Return the [x, y] coordinate for the center point of the cell that contains the specified text.  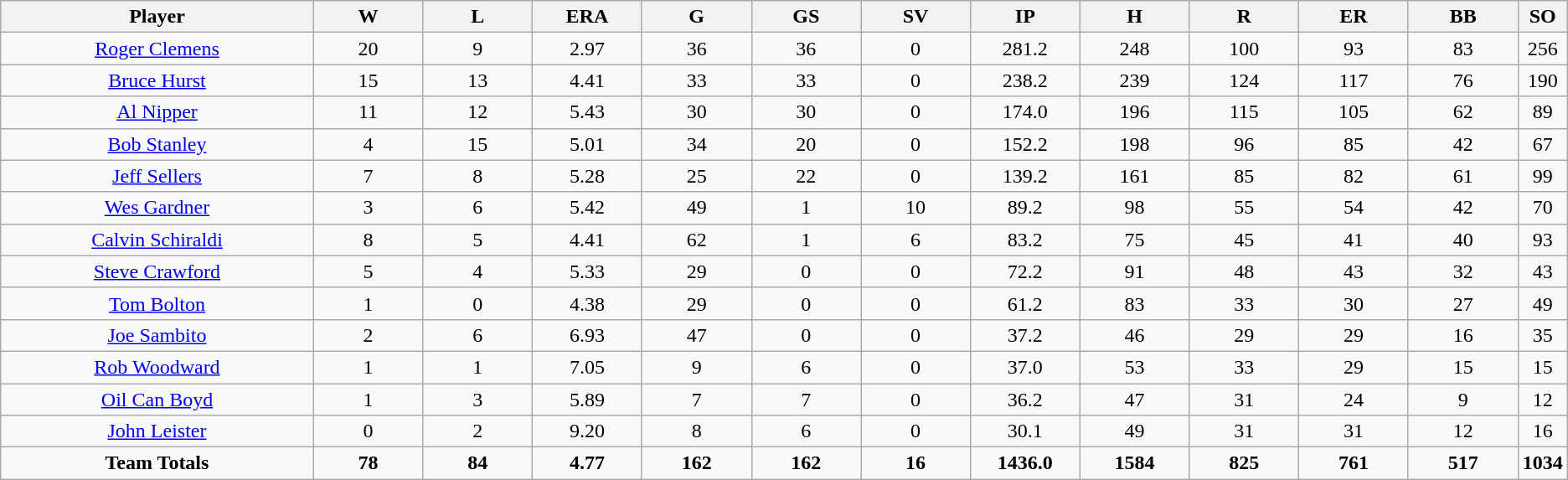
761 [1354, 463]
89.2 [1025, 208]
5.89 [588, 400]
238.2 [1025, 80]
1436.0 [1025, 463]
61.2 [1025, 303]
248 [1134, 49]
Al Nipper [157, 112]
89 [1543, 112]
34 [697, 144]
Bruce Hurst [157, 80]
John Leister [157, 431]
100 [1245, 49]
67 [1543, 144]
11 [369, 112]
Roger Clemens [157, 49]
Calvin Schiraldi [157, 240]
7.05 [588, 367]
76 [1462, 80]
91 [1134, 271]
82 [1354, 176]
115 [1245, 112]
27 [1462, 303]
517 [1462, 463]
61 [1462, 176]
ERA [588, 17]
4.77 [588, 463]
ER [1354, 17]
Rob Woodward [157, 367]
105 [1354, 112]
36.2 [1025, 400]
35 [1543, 335]
1034 [1543, 463]
72.2 [1025, 271]
22 [806, 176]
GS [806, 17]
48 [1245, 271]
2.97 [588, 49]
9.20 [588, 431]
6.93 [588, 335]
5.33 [588, 271]
152.2 [1025, 144]
256 [1543, 49]
Player [157, 17]
5.43 [588, 112]
H [1134, 17]
IP [1025, 17]
196 [1134, 112]
96 [1245, 144]
55 [1245, 208]
W [369, 17]
4.38 [588, 303]
1584 [1134, 463]
5.01 [588, 144]
L [477, 17]
30.1 [1025, 431]
53 [1134, 367]
37.0 [1025, 367]
Wes Gardner [157, 208]
SO [1543, 17]
32 [1462, 271]
5.28 [588, 176]
45 [1245, 240]
70 [1543, 208]
83.2 [1025, 240]
161 [1134, 176]
Steve Crawford [157, 271]
75 [1134, 240]
BB [1462, 17]
174.0 [1025, 112]
Bob Stanley [157, 144]
198 [1134, 144]
190 [1543, 80]
10 [916, 208]
13 [477, 80]
SV [916, 17]
24 [1354, 400]
239 [1134, 80]
Tom Bolton [157, 303]
G [697, 17]
5.42 [588, 208]
825 [1245, 463]
41 [1354, 240]
139.2 [1025, 176]
117 [1354, 80]
98 [1134, 208]
Jeff Sellers [157, 176]
281.2 [1025, 49]
Oil Can Boyd [157, 400]
25 [697, 176]
54 [1354, 208]
84 [477, 463]
99 [1543, 176]
37.2 [1025, 335]
Joe Sambito [157, 335]
40 [1462, 240]
R [1245, 17]
Team Totals [157, 463]
78 [369, 463]
46 [1134, 335]
124 [1245, 80]
